Detect which cell encompasses the target text, then output its (X, Y) center coordinate. 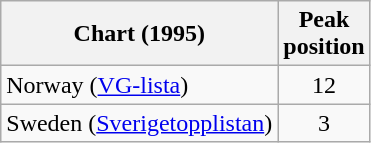
Peakposition (324, 34)
3 (324, 123)
Chart (1995) (140, 34)
Sweden (Sverigetopplistan) (140, 123)
12 (324, 85)
Norway (VG-lista) (140, 85)
